Pinpoint the cell where the given text exists, returning its (x, y) midpoint coordinate. 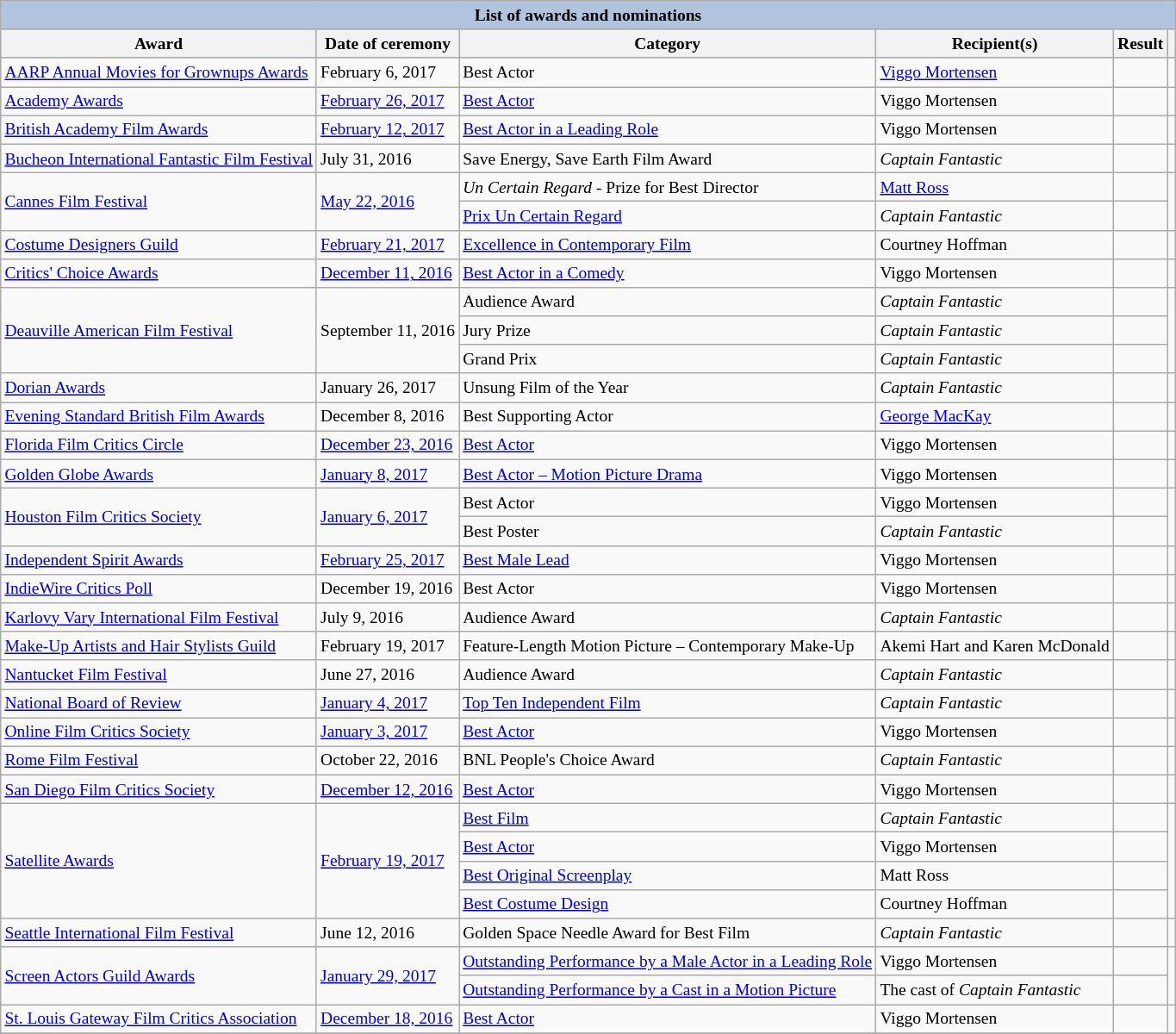
George MacKay (995, 417)
Best Actor in a Comedy (668, 272)
Grand Prix (668, 358)
Best Original Screenplay (668, 875)
February 21, 2017 (388, 245)
Excellence in Contemporary Film (668, 245)
Golden Globe Awards (159, 474)
IndieWire Critics Poll (159, 588)
Result (1140, 43)
January 8, 2017 (388, 474)
July 9, 2016 (388, 617)
Feature-Length Motion Picture – Contemporary Make-Up (668, 646)
December 23, 2016 (388, 445)
Satellite Awards (159, 862)
Best Poster (668, 531)
St. Louis Gateway Film Critics Association (159, 1018)
December 12, 2016 (388, 789)
Karlovy Vary International Film Festival (159, 617)
Outstanding Performance by a Male Actor in a Leading Role (668, 962)
Award (159, 43)
Online Film Critics Society (159, 732)
Jury Prize (668, 331)
Dorian Awards (159, 388)
Nantucket Film Festival (159, 674)
Florida Film Critics Circle (159, 445)
December 8, 2016 (388, 417)
Screen Actors Guild Awards (159, 975)
Houston Film Critics Society (159, 517)
October 22, 2016 (388, 760)
Bucheon International Fantastic Film Festival (159, 159)
February 6, 2017 (388, 72)
Critics' Choice Awards (159, 272)
February 25, 2017 (388, 560)
January 26, 2017 (388, 388)
January 29, 2017 (388, 975)
San Diego Film Critics Society (159, 789)
Golden Space Needle Award for Best Film (668, 932)
AARP Annual Movies for Grownups Awards (159, 72)
Best Film (668, 819)
Seattle International Film Festival (159, 932)
Top Ten Independent Film (668, 703)
Outstanding Performance by a Cast in a Motion Picture (668, 989)
January 3, 2017 (388, 732)
May 22, 2016 (388, 202)
June 27, 2016 (388, 674)
Academy Awards (159, 102)
Category (668, 43)
Evening Standard British Film Awards (159, 417)
Rome Film Festival (159, 760)
Un Certain Regard - Prize for Best Director (668, 186)
List of awards and nominations (588, 16)
Independent Spirit Awards (159, 560)
July 31, 2016 (388, 159)
Save Energy, Save Earth Film Award (668, 159)
Deauville American Film Festival (159, 331)
BNL People's Choice Award (668, 760)
December 18, 2016 (388, 1018)
September 11, 2016 (388, 331)
Unsung Film of the Year (668, 388)
Akemi Hart and Karen McDonald (995, 646)
Best Actor – Motion Picture Drama (668, 474)
Recipient(s) (995, 43)
February 26, 2017 (388, 102)
Prix Un Certain Regard (668, 215)
December 11, 2016 (388, 272)
June 12, 2016 (388, 932)
Best Actor in a Leading Role (668, 129)
Best Male Lead (668, 560)
February 12, 2017 (388, 129)
Date of ceremony (388, 43)
The cast of Captain Fantastic (995, 989)
December 19, 2016 (388, 588)
Best Costume Design (668, 903)
January 4, 2017 (388, 703)
Best Supporting Actor (668, 417)
January 6, 2017 (388, 517)
Costume Designers Guild (159, 245)
National Board of Review (159, 703)
Make-Up Artists and Hair Stylists Guild (159, 646)
Cannes Film Festival (159, 202)
British Academy Film Awards (159, 129)
